Pinpoint the cell where the given text exists, returning its [X, Y] midpoint coordinate. 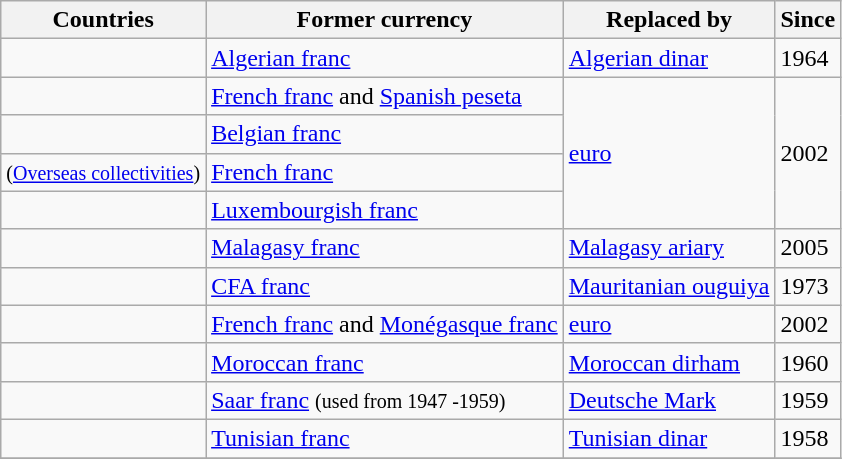
Countries [104, 20]
Algerian dinar [669, 58]
Saar franc (used from 1947 -1959) [385, 400]
Tunisian franc [385, 438]
Algerian franc [385, 58]
Mauritanian ouguiya [669, 286]
Replaced by [669, 20]
1958 [808, 438]
(Overseas collectivities) [104, 172]
Moroccan franc [385, 362]
Tunisian dinar [669, 438]
Belgian franc [385, 134]
1959 [808, 400]
1973 [808, 286]
French franc [385, 172]
1960 [808, 362]
Moroccan dirham [669, 362]
2005 [808, 248]
Malagasy ariary [669, 248]
French franc and Spanish peseta [385, 96]
Deutsche Mark [669, 400]
Since [808, 20]
Former currency [385, 20]
French franc and Monégasque franc [385, 324]
CFA franc [385, 286]
Malagasy franc [385, 248]
1964 [808, 58]
Luxembourgish franc [385, 210]
